Find where the given text appears and provide that cell's center as [x, y] coordinate. 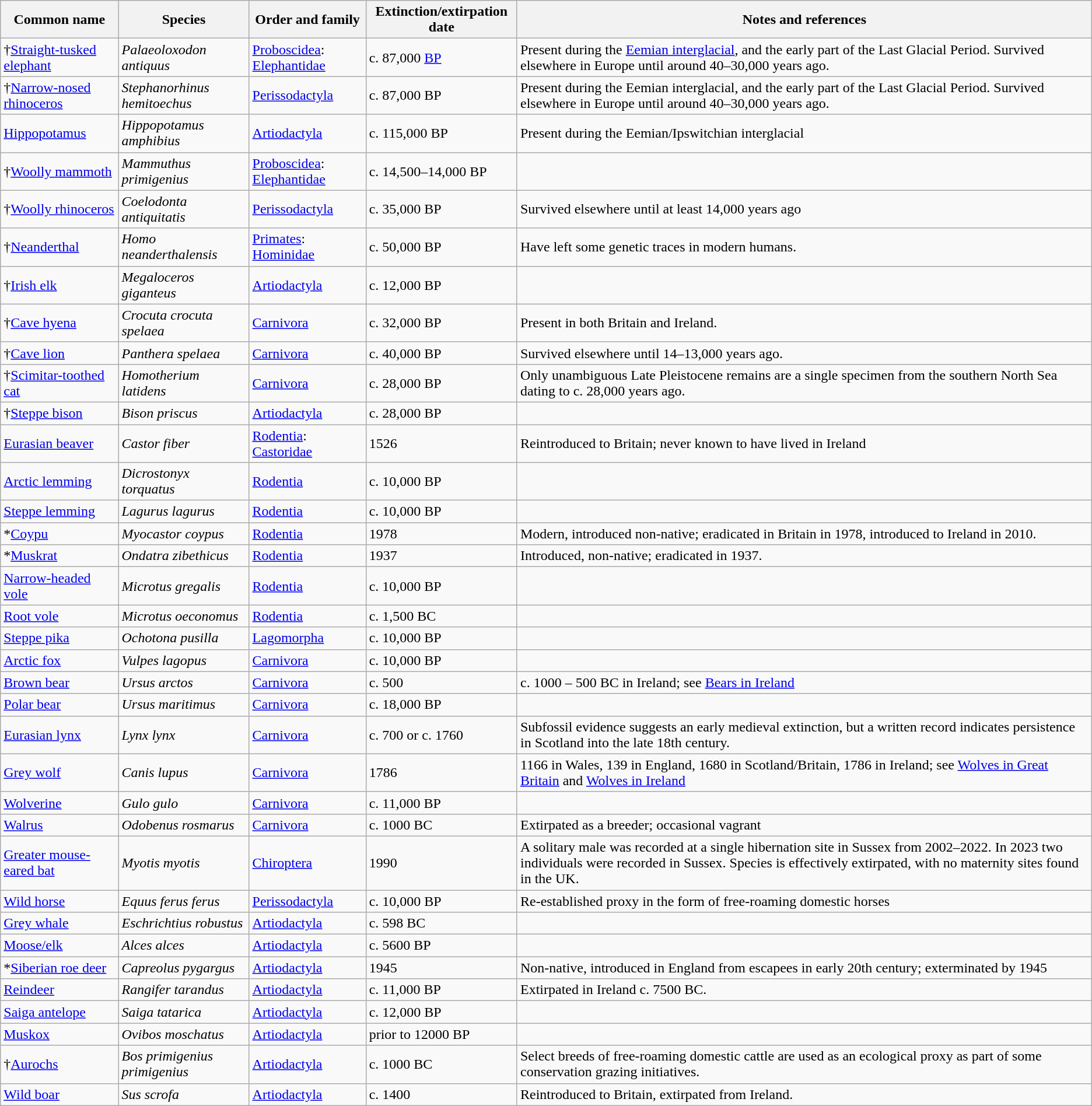
Extirpated as a breeder; occasional vagrant [804, 825]
Select breeds of free-roaming domestic cattle are used as an ecological proxy as part of some conservation grazing initiatives. [804, 1064]
c. 18,000 BP [441, 705]
Extirpated in Ireland c. 7500 BC. [804, 990]
Ursus arctos [184, 682]
c. 50,000 BP [441, 247]
Lagurus lagurus [184, 512]
†Irish elk [60, 285]
Ochotona pusilla [184, 638]
1166 in Wales, 139 in England, 1680 in Scotland/Britain, 1786 in Ireland; see Wolves in Great Britain and Wolves in Ireland [804, 772]
Homotherium latidens [184, 383]
†Neanderthal [60, 247]
Reindeer [60, 990]
Subfossil evidence suggests an early medieval extinction, but a written record indicates persistence in Scotland into the late 18th century. [804, 735]
Reintroduced to Britain, extirpated from Ireland. [804, 1094]
Lagomorpha [307, 638]
Crocuta crocuta spelaea [184, 323]
†Straight-tusked elephant [60, 57]
c. 598 BC [441, 923]
Muskox [60, 1034]
Hippopotamus [60, 133]
Sus scrofa [184, 1094]
c. 5600 BP [441, 946]
Gulo gulo [184, 803]
Panthera spelaea [184, 353]
c. 35,000 BP [441, 209]
Saiga antelope [60, 1012]
Ovibos moschatus [184, 1034]
Stephanorhinus hemitoechus [184, 96]
*Siberian roe deer [60, 968]
Bos primigenius primigenius [184, 1064]
Alces alces [184, 946]
Capreolus pygargus [184, 968]
Hippopotamus amphibius [184, 133]
Eschrichtius robustus [184, 923]
Wild boar [60, 1094]
Homo neanderthalensis [184, 247]
c. 1400 [441, 1094]
Grey wolf [60, 772]
1786 [441, 772]
Rangifer tarandus [184, 990]
Common name [60, 20]
Greater mouse-eared bat [60, 863]
Canis lupus [184, 772]
Present in both Britain and Ireland. [804, 323]
Arctic lemming [60, 482]
c. 1000 – 500 BC in Ireland; see Bears in Ireland [804, 682]
c. 700 or c. 1760 [441, 735]
Narrow-headed vole [60, 586]
Eurasian beaver [60, 443]
Ursus maritimus [184, 705]
Myocastor coypus [184, 534]
Extinction/extirpation date [441, 20]
Non-native, introduced in England from escapees in early 20th century; exterminated by 1945 [804, 968]
c. 32,000 BP [441, 323]
Moose/elk [60, 946]
†Woolly mammoth [60, 171]
Polar bear [60, 705]
Have left some genetic traces in modern humans. [804, 247]
1978 [441, 534]
†Cave lion [60, 353]
1937 [441, 556]
Primates: Hominidae [307, 247]
Survived elsewhere until 14–13,000 years ago. [804, 353]
Only unambiguous Late Pleistocene remains are a single specimen from the southern North Sea dating to c. 28,000 years ago. [804, 383]
Modern, introduced non-native; eradicated in Britain in 1978, introduced to Ireland in 2010. [804, 534]
Species [184, 20]
†Narrow-nosed rhinoceros [60, 96]
Palaeoloxodon antiquus [184, 57]
Coelodonta antiquitatis [184, 209]
Microtus gregalis [184, 586]
c. 14,500–14,000 BP [441, 171]
Wolverine [60, 803]
Re-established proxy in the form of free-roaming domestic horses [804, 901]
†Scimitar-toothed cat [60, 383]
Dicrostonyx torquatus [184, 482]
*Coypu [60, 534]
Microtus oeconomus [184, 616]
Lynx lynx [184, 735]
Castor fiber [184, 443]
Eurasian lynx [60, 735]
†Aurochs [60, 1064]
Bison priscus [184, 413]
Survived elsewhere until at least 14,000 years ago [804, 209]
Wild horse [60, 901]
Brown bear [60, 682]
Megaloceros giganteus [184, 285]
Walrus [60, 825]
Steppe pika [60, 638]
†Woolly rhinoceros [60, 209]
Order and family [307, 20]
Saiga tatarica [184, 1012]
1526 [441, 443]
Grey whale [60, 923]
c. 115,000 BP [441, 133]
Reintroduced to Britain; never known to have lived in Ireland [804, 443]
†Cave hyena [60, 323]
1990 [441, 863]
†Steppe bison [60, 413]
c. 1,500 BC [441, 616]
Introduced, non-native; eradicated in 1937. [804, 556]
Root vole [60, 616]
Ondatra zibethicus [184, 556]
Arctic fox [60, 660]
Notes and references [804, 20]
c. 40,000 BP [441, 353]
Vulpes lagopus [184, 660]
c. 500 [441, 682]
1945 [441, 968]
Present during the Eemian/Ipswitchian interglacial [804, 133]
Myotis myotis [184, 863]
prior to 12000 BP [441, 1034]
Mammuthus primigenius [184, 171]
Odobenus rosmarus [184, 825]
Steppe lemming [60, 512]
Equus ferus ferus [184, 901]
*Muskrat [60, 556]
Chiroptera [307, 863]
Rodentia: Castoridae [307, 443]
